Pinpoint the cell where the given text exists, returning its [X, Y] midpoint coordinate. 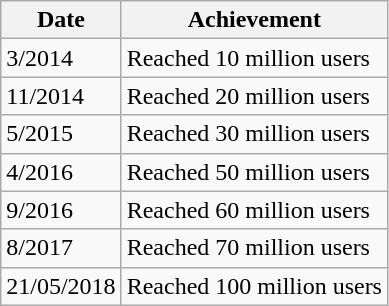
Reached 20 million users [254, 96]
5/2015 [61, 134]
Date [61, 20]
4/2016 [61, 172]
Reached 70 million users [254, 248]
Reached 30 million users [254, 134]
Reached 100 million users [254, 286]
Reached 50 million users [254, 172]
Reached 60 million users [254, 210]
9/2016 [61, 210]
8/2017 [61, 248]
11/2014 [61, 96]
Reached 10 million users [254, 58]
Achievement [254, 20]
3/2014 [61, 58]
21/05/2018 [61, 286]
